Detect which cell encompasses the target text, then output its (x, y) center coordinate. 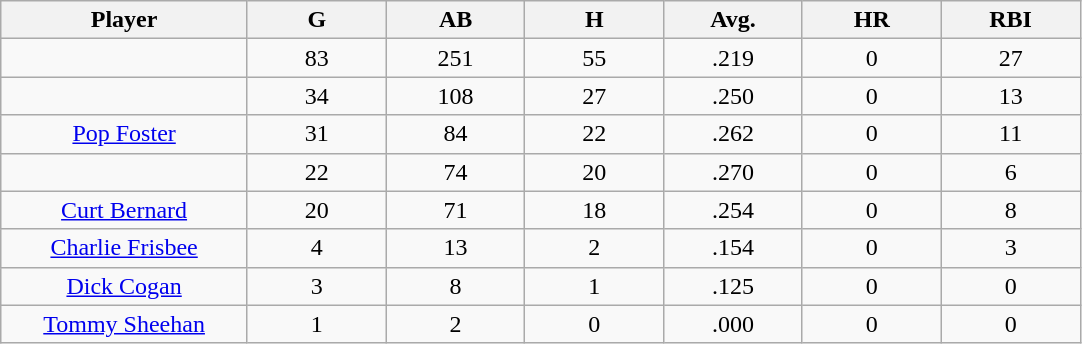
Dick Cogan (124, 286)
HR (872, 20)
11 (1010, 134)
84 (456, 134)
.250 (734, 96)
RBI (1010, 20)
AB (456, 20)
.000 (734, 324)
Pop Foster (124, 134)
.219 (734, 58)
Curt Bernard (124, 210)
Charlie Frisbee (124, 248)
.125 (734, 286)
31 (316, 134)
108 (456, 96)
.270 (734, 172)
34 (316, 96)
18 (594, 210)
Tommy Sheehan (124, 324)
74 (456, 172)
.254 (734, 210)
.262 (734, 134)
251 (456, 58)
71 (456, 210)
G (316, 20)
4 (316, 248)
6 (1010, 172)
.154 (734, 248)
55 (594, 58)
Player (124, 20)
H (594, 20)
Avg. (734, 20)
83 (316, 58)
